Determine the (X, Y) coordinate at the center of the cell enclosing the given text.  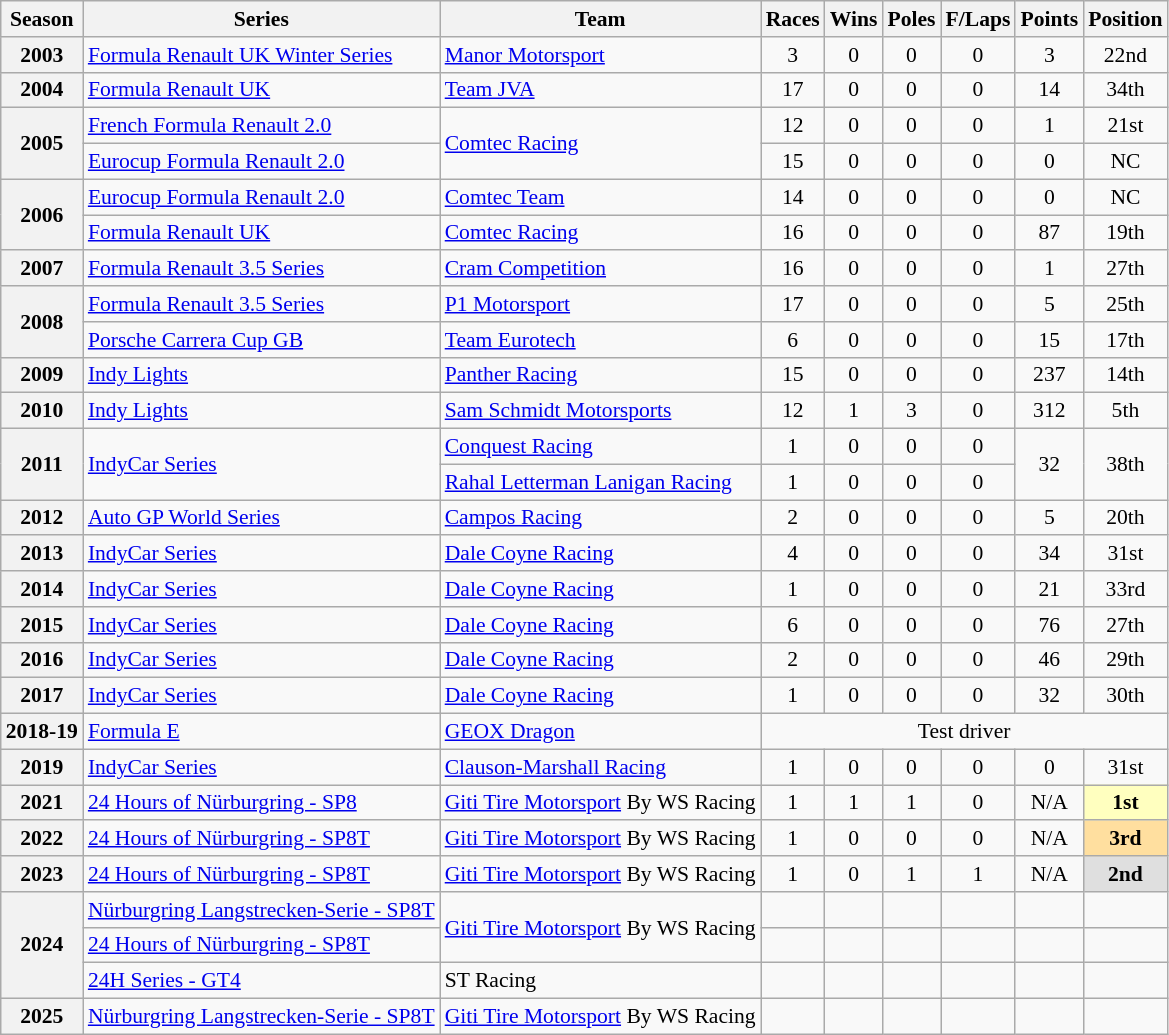
2003 (42, 55)
Rahal Letterman Lanigan Racing (600, 482)
2007 (42, 269)
30th (1125, 696)
2021 (42, 803)
2010 (42, 411)
2011 (42, 464)
2005 (42, 144)
Poles (911, 19)
2023 (42, 874)
21st (1125, 126)
Campos Racing (600, 518)
2015 (42, 625)
17th (1125, 340)
Team Eurotech (600, 340)
Sam Schmidt Motorsports (600, 411)
76 (1049, 625)
Points (1049, 19)
Comtec Team (600, 197)
34th (1125, 90)
34 (1049, 554)
GEOX Dragon (600, 732)
2019 (42, 767)
2004 (42, 90)
2014 (42, 589)
Formula Renault UK Winter Series (262, 55)
22nd (1125, 55)
2012 (42, 518)
Manor Motorsport (600, 55)
25th (1125, 304)
2013 (42, 554)
237 (1049, 375)
21 (1049, 589)
38th (1125, 464)
4 (793, 554)
Wins (854, 19)
Test driver (964, 732)
Conquest Racing (600, 447)
Races (793, 19)
19th (1125, 233)
P1 Motorsport (600, 304)
312 (1049, 411)
2nd (1125, 874)
5th (1125, 411)
Panther Racing (600, 375)
Auto GP World Series (262, 518)
2018-19 (42, 732)
46 (1049, 660)
33rd (1125, 589)
1st (1125, 803)
20th (1125, 518)
2017 (42, 696)
2008 (42, 322)
Series (262, 19)
3rd (1125, 839)
Cram Competition (600, 269)
French Formula Renault 2.0 (262, 126)
2016 (42, 660)
Porsche Carrera Cup GB (262, 340)
24 Hours of Nürburgring - SP8 (262, 803)
Clauson-Marshall Racing (600, 767)
2022 (42, 839)
2025 (42, 1017)
Team (600, 19)
14th (1125, 375)
Position (1125, 19)
2024 (42, 946)
F/Laps (978, 19)
24H Series - GT4 (262, 981)
2009 (42, 375)
29th (1125, 660)
Season (42, 19)
2006 (42, 214)
Team JVA (600, 90)
Formula E (262, 732)
87 (1049, 233)
ST Racing (600, 981)
